Output the [x, y] coordinate of the center of the cell containing the given text.  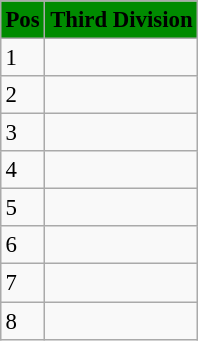
Third Division [122, 20]
4 [22, 170]
6 [22, 245]
1 [22, 57]
7 [22, 283]
8 [22, 321]
5 [22, 208]
3 [22, 133]
2 [22, 95]
Pos [22, 20]
